Detect which cell encompasses the target text, then output its (x, y) center coordinate. 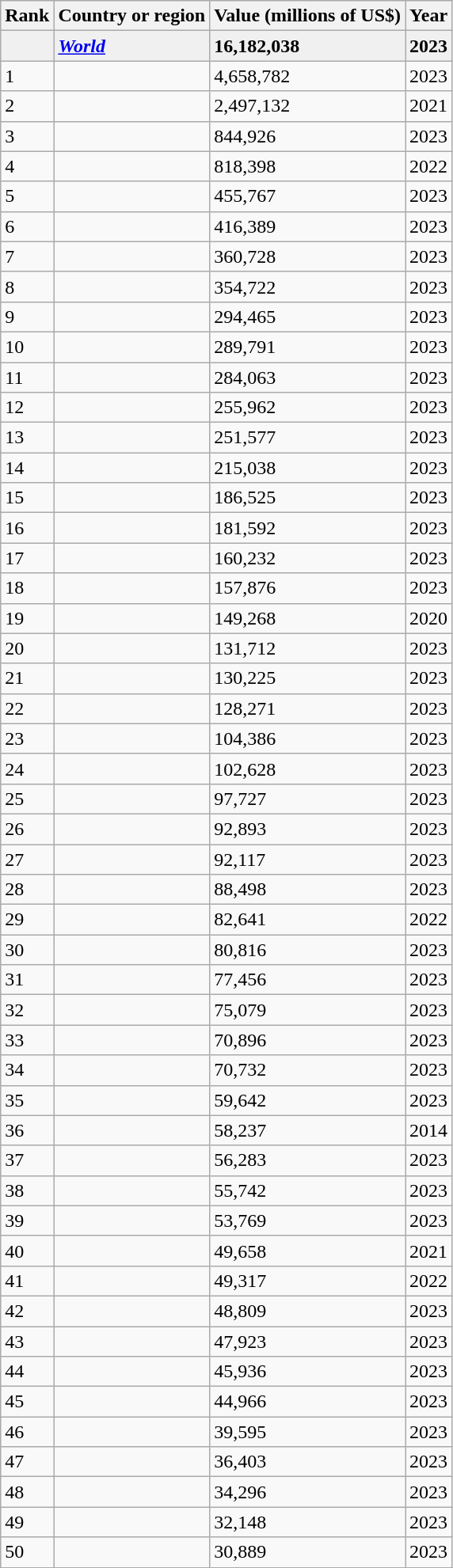
7 (27, 256)
25 (27, 799)
Country or region (131, 16)
360,728 (307, 256)
9 (27, 317)
181,592 (307, 528)
Year (429, 16)
49,317 (307, 1281)
289,791 (307, 347)
44 (27, 1372)
39 (27, 1221)
77,456 (307, 980)
Value (millions of US$) (307, 16)
26 (27, 829)
Rank (27, 16)
34 (27, 1070)
15 (27, 498)
37 (27, 1160)
5 (27, 196)
56,283 (307, 1160)
4,658,782 (307, 76)
16,182,038 (307, 46)
131,712 (307, 648)
2014 (429, 1130)
80,816 (307, 950)
47 (27, 1462)
43 (27, 1342)
24 (27, 769)
97,727 (307, 799)
13 (27, 438)
45,936 (307, 1372)
44,966 (307, 1402)
11 (27, 378)
55,742 (307, 1190)
8 (27, 287)
255,962 (307, 408)
33 (27, 1040)
45 (27, 1402)
14 (27, 468)
455,767 (307, 196)
21 (27, 678)
47,923 (307, 1342)
149,268 (307, 618)
49,658 (307, 1251)
35 (27, 1100)
49 (27, 1522)
75,079 (307, 1010)
16 (27, 528)
2020 (429, 618)
88,498 (307, 890)
104,386 (307, 738)
92,893 (307, 829)
186,525 (307, 498)
818,398 (307, 166)
284,063 (307, 378)
3 (27, 136)
28 (27, 890)
29 (27, 920)
30 (27, 950)
18 (27, 588)
22 (27, 708)
354,722 (307, 287)
32,148 (307, 1522)
102,628 (307, 769)
50 (27, 1552)
2 (27, 106)
36 (27, 1130)
40 (27, 1251)
157,876 (307, 588)
39,595 (307, 1432)
32 (27, 1010)
58,237 (307, 1130)
844,926 (307, 136)
10 (27, 347)
294,465 (307, 317)
30,889 (307, 1552)
World (131, 46)
31 (27, 980)
82,641 (307, 920)
46 (27, 1432)
416,389 (307, 226)
92,117 (307, 859)
130,225 (307, 678)
20 (27, 648)
42 (27, 1311)
34,296 (307, 1492)
19 (27, 618)
128,271 (307, 708)
53,769 (307, 1221)
160,232 (307, 558)
48,809 (307, 1311)
36,403 (307, 1462)
70,732 (307, 1070)
2,497,132 (307, 106)
17 (27, 558)
38 (27, 1190)
6 (27, 226)
70,896 (307, 1040)
27 (27, 859)
48 (27, 1492)
23 (27, 738)
59,642 (307, 1100)
215,038 (307, 468)
1 (27, 76)
251,577 (307, 438)
41 (27, 1281)
4 (27, 166)
12 (27, 408)
